Find where the given text appears and provide that cell's center as [X, Y] coordinate. 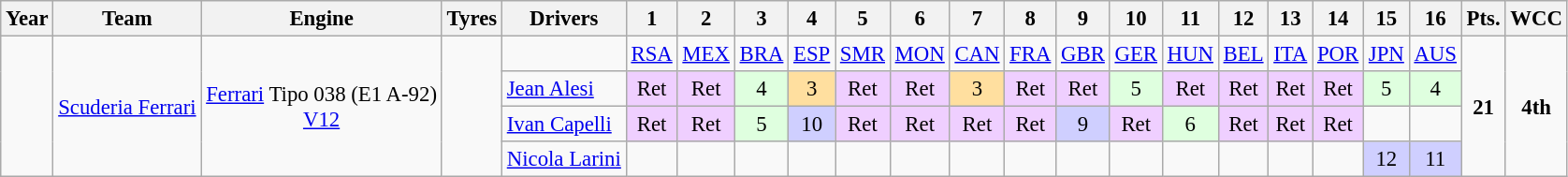
RSA [651, 54]
21 [1484, 107]
BEL [1243, 54]
7 [977, 19]
CAN [977, 54]
15 [1387, 19]
14 [1338, 19]
Tyres [472, 19]
GER [1136, 54]
MON [920, 54]
13 [1291, 19]
Ferrari Tipo 038 (E1 A-92)V12 [322, 107]
Drivers [563, 19]
BRA [762, 54]
Nicola Larini [563, 159]
4th [1536, 107]
2 [705, 19]
JPN [1387, 54]
ITA [1291, 54]
Scuderia Ferrari [127, 107]
Team [127, 19]
AUS [1435, 54]
POR [1338, 54]
Year [27, 19]
FRA [1031, 54]
HUN [1190, 54]
Pts. [1484, 19]
8 [1031, 19]
Jean Alesi [563, 89]
1 [651, 19]
SMR [863, 54]
ESP [812, 54]
WCC [1536, 19]
16 [1435, 19]
MEX [705, 54]
GBR [1083, 54]
Ivan Capelli [563, 125]
Engine [322, 19]
